Determine the (X, Y) coordinate at the center of the cell enclosing the given text.  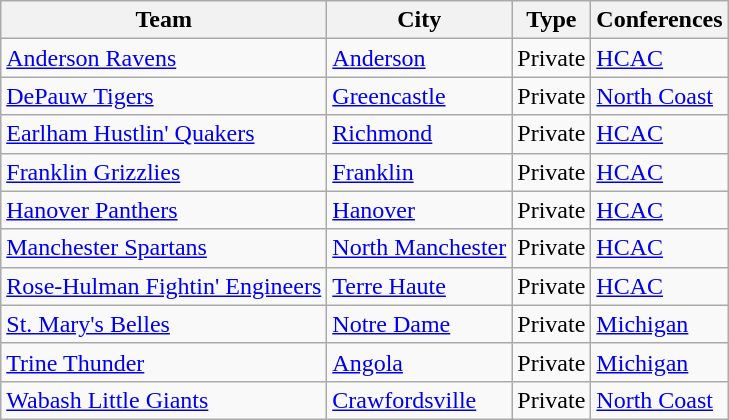
Manchester Spartans (164, 248)
DePauw Tigers (164, 96)
Anderson Ravens (164, 58)
Conferences (660, 20)
Hanover Panthers (164, 210)
Rose-Hulman Fightin' Engineers (164, 286)
City (420, 20)
Terre Haute (420, 286)
Angola (420, 362)
Type (552, 20)
St. Mary's Belles (164, 324)
Richmond (420, 134)
Crawfordsville (420, 400)
Anderson (420, 58)
Wabash Little Giants (164, 400)
Franklin Grizzlies (164, 172)
Team (164, 20)
North Manchester (420, 248)
Hanover (420, 210)
Trine Thunder (164, 362)
Franklin (420, 172)
Greencastle (420, 96)
Earlham Hustlin' Quakers (164, 134)
Notre Dame (420, 324)
